Locate the cell with the specified text and output its [x, y] center coordinate. 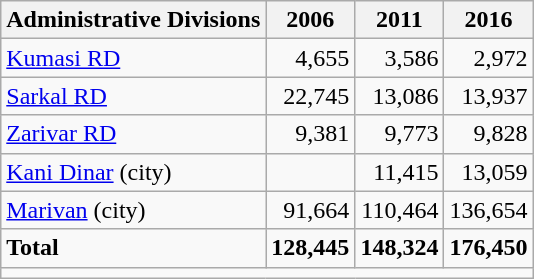
22,745 [310, 96]
13,086 [400, 96]
Marivan (city) [134, 210]
2006 [310, 20]
136,654 [488, 210]
3,586 [400, 58]
2,972 [488, 58]
11,415 [400, 172]
Sarkal RD [134, 96]
91,664 [310, 210]
4,655 [310, 58]
128,445 [310, 248]
9,773 [400, 134]
176,450 [488, 248]
13,059 [488, 172]
2011 [400, 20]
Kumasi RD [134, 58]
Total [134, 248]
2016 [488, 20]
148,324 [400, 248]
13,937 [488, 96]
Zarivar RD [134, 134]
Administrative Divisions [134, 20]
Kani Dinar (city) [134, 172]
110,464 [400, 210]
9,828 [488, 134]
9,381 [310, 134]
